Find where the given text appears and provide that cell's center as (x, y) coordinate. 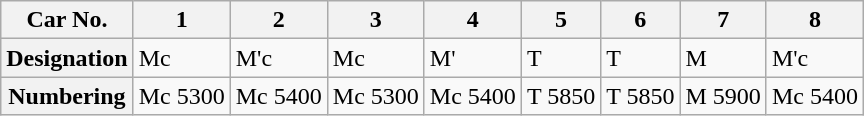
Designation (67, 58)
3 (376, 20)
8 (814, 20)
Numbering (67, 96)
7 (723, 20)
2 (278, 20)
1 (182, 20)
5 (560, 20)
Car No. (67, 20)
6 (640, 20)
M' (472, 58)
M (723, 58)
M 5900 (723, 96)
4 (472, 20)
